Provide the (X, Y) coordinate of the cell's center where the given text is located.  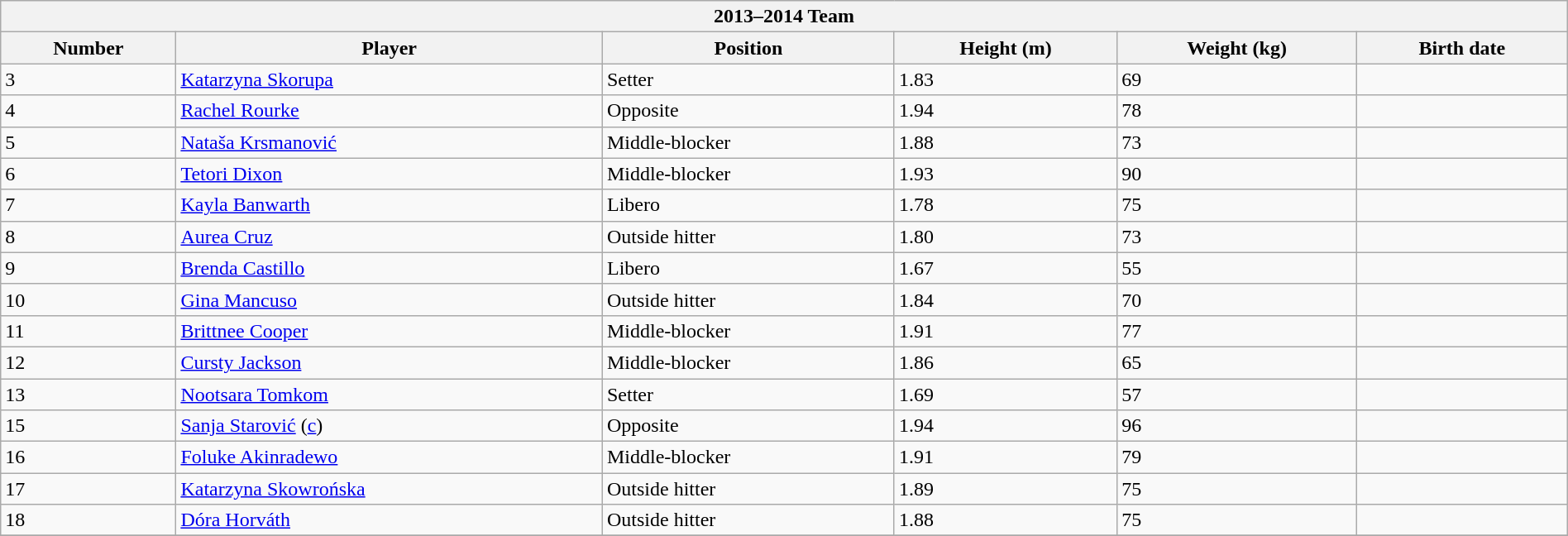
10 (88, 299)
Aurea Cruz (390, 237)
55 (1237, 268)
77 (1237, 331)
5 (88, 142)
1.83 (1006, 79)
Dóra Horváth (390, 520)
15 (88, 426)
12 (88, 362)
18 (88, 520)
Birth date (1462, 48)
Weight (kg) (1237, 48)
1.89 (1006, 489)
Rachel Rourke (390, 111)
9 (88, 268)
6 (88, 174)
Tetori Dixon (390, 174)
90 (1237, 174)
8 (88, 237)
Foluke Akinradewo (390, 457)
11 (88, 331)
65 (1237, 362)
3 (88, 79)
Nataša Krsmanović (390, 142)
Kayla Banwarth (390, 205)
96 (1237, 426)
57 (1237, 395)
Player (390, 48)
7 (88, 205)
17 (88, 489)
69 (1237, 79)
Number (88, 48)
Nootsara Tomkom (390, 395)
13 (88, 395)
1.86 (1006, 362)
16 (88, 457)
70 (1237, 299)
Sanja Starović (c) (390, 426)
1.69 (1006, 395)
Height (m) (1006, 48)
1.84 (1006, 299)
Gina Mancuso (390, 299)
Katarzyna Skowrońska (390, 489)
1.67 (1006, 268)
Katarzyna Skorupa (390, 79)
4 (88, 111)
Brenda Castillo (390, 268)
79 (1237, 457)
1.78 (1006, 205)
2013–2014 Team (784, 17)
Cursty Jackson (390, 362)
Position (748, 48)
78 (1237, 111)
1.93 (1006, 174)
Brittnee Cooper (390, 331)
1.80 (1006, 237)
